Pinpoint the cell where the given text exists, returning its (x, y) midpoint coordinate. 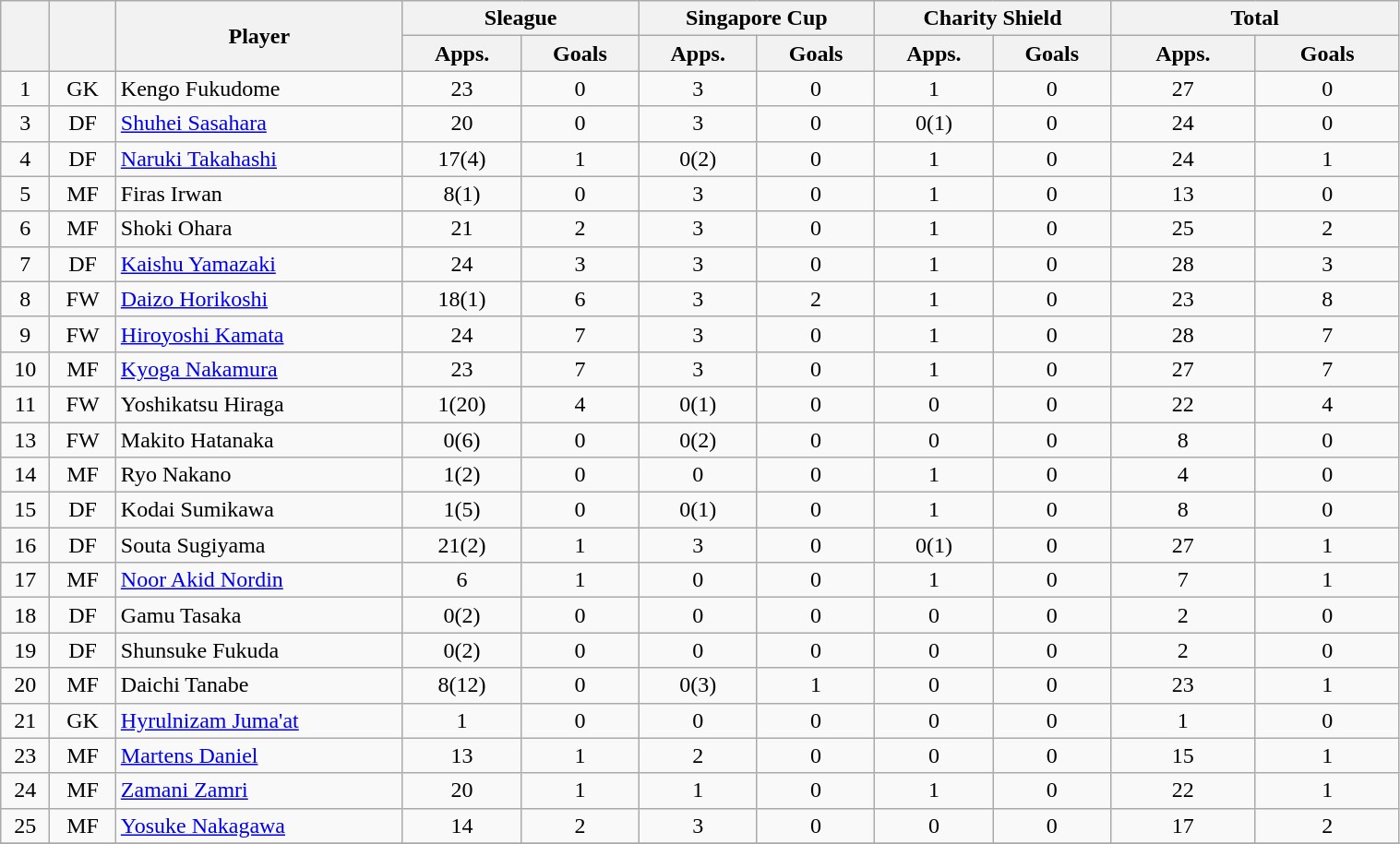
Player (258, 36)
19 (26, 650)
Kaishu Yamazaki (258, 264)
5 (26, 194)
Yosuke Nakagawa (258, 826)
9 (26, 334)
8(1) (461, 194)
Hyrulnizam Juma'at (258, 720)
Total (1255, 18)
Zamani Zamri (258, 791)
Daichi Tanabe (258, 685)
Noor Akid Nordin (258, 580)
1(5) (461, 510)
Daizo Horikoshi (258, 299)
18 (26, 615)
16 (26, 545)
Sleague (521, 18)
Gamu Tasaka (258, 615)
11 (26, 404)
Singapore Cup (757, 18)
Shoki Ohara (258, 229)
Naruki Takahashi (258, 159)
10 (26, 369)
18(1) (461, 299)
Kyoga Nakamura (258, 369)
Souta Sugiyama (258, 545)
Martens Daniel (258, 755)
21(2) (461, 545)
Yoshikatsu Hiraga (258, 404)
0(6) (461, 440)
Makito Hatanaka (258, 440)
1(2) (461, 475)
0(3) (698, 685)
Hiroyoshi Kamata (258, 334)
Shuhei Sasahara (258, 124)
Shunsuke Fukuda (258, 650)
Charity Shield (993, 18)
Kengo Fukudome (258, 89)
8(12) (461, 685)
Firas Irwan (258, 194)
1(20) (461, 404)
17(4) (461, 159)
Kodai Sumikawa (258, 510)
Ryo Nakano (258, 475)
